Locate the cell with the specified text and output its [x, y] center coordinate. 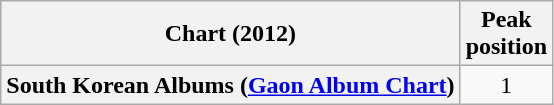
Peakposition [506, 34]
South Korean Albums (Gaon Album Chart) [230, 85]
Chart (2012) [230, 34]
1 [506, 85]
